Locate the cell with the specified text and output its [X, Y] center coordinate. 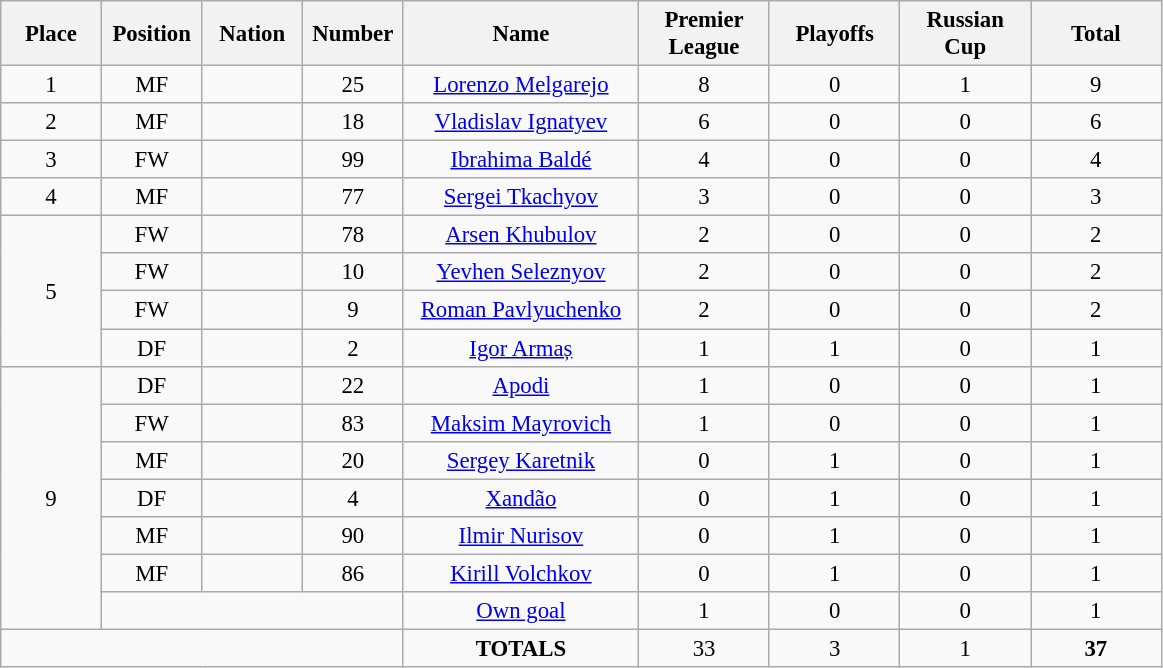
18 [354, 122]
Own goal [521, 611]
77 [354, 197]
90 [354, 536]
Playoffs [834, 34]
5 [52, 291]
20 [354, 460]
Igor Armaș [521, 348]
Roman Pavlyuchenko [521, 310]
8 [704, 85]
Kirill Volchkov [521, 573]
Ibrahima Baldé [521, 160]
TOTALS [521, 648]
22 [354, 385]
Position [152, 34]
Premier League [704, 34]
Vladislav Ignatyev [521, 122]
86 [354, 573]
Maksim Mayrovich [521, 423]
37 [1096, 648]
78 [354, 235]
Ilmir Nurisov [521, 536]
Xandão [521, 498]
Place [52, 34]
Apodi [521, 385]
Total [1096, 34]
99 [354, 160]
83 [354, 423]
Nation [252, 34]
Arsen Khubulov [521, 235]
Sergey Karetnik [521, 460]
Yevhen Seleznyov [521, 273]
Number [354, 34]
Russian Cup [966, 34]
25 [354, 85]
Sergei Tkachyov [521, 197]
Name [521, 34]
Lorenzo Melgarejo [521, 85]
33 [704, 648]
10 [354, 273]
